Return the (x, y) coordinate for the center point of the cell that contains the specified text.  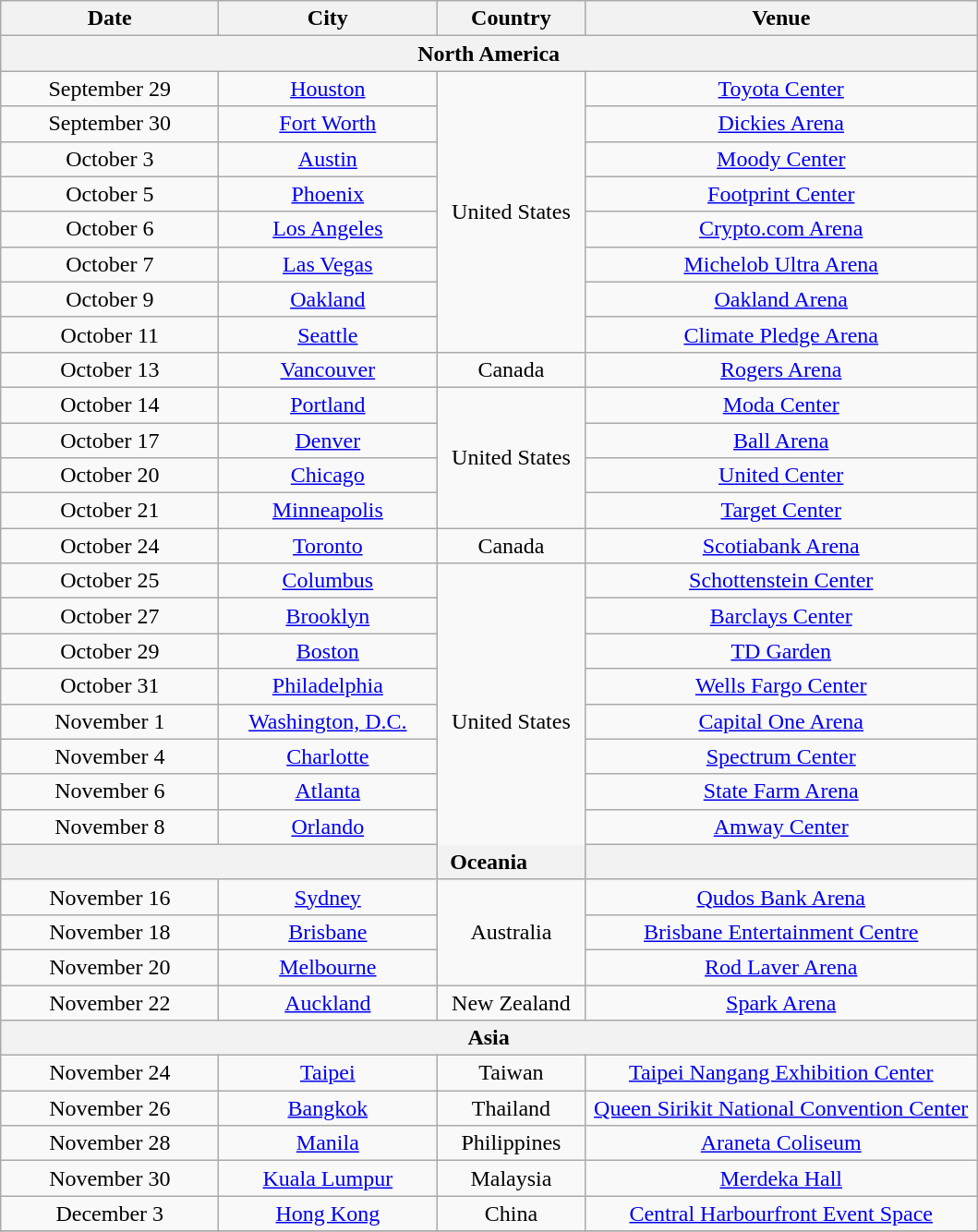
Rod Laver Arena (781, 967)
New Zealand (512, 1002)
November 1 (110, 721)
Crypto.com Arena (781, 229)
Vancouver (328, 369)
Taipei (328, 1073)
Fort Worth (328, 124)
Kuala Lumpur (328, 1178)
Austin (328, 159)
October 27 (110, 616)
Oakland Arena (781, 299)
Columbus (328, 581)
City (328, 18)
State Farm Arena (781, 791)
Moda Center (781, 405)
Denver (328, 441)
Amway Center (781, 827)
Qudos Bank Arena (781, 897)
Melbourne (328, 967)
Araneta Coliseum (781, 1143)
Footprint Center (781, 194)
Barclays Center (781, 616)
Toyota Center (781, 89)
Brisbane Entertainment Centre (781, 932)
Schottenstein Center (781, 581)
October 13 (110, 369)
November 4 (110, 756)
Capital One Arena (781, 721)
Charlotte (328, 756)
Date (110, 18)
October 11 (110, 334)
Asia (489, 1038)
Spectrum Center (781, 756)
November 26 (110, 1108)
October 21 (110, 511)
Bangkok (328, 1108)
October 20 (110, 476)
Scotiabank Arena (781, 546)
Chicago (328, 476)
November 22 (110, 1002)
October 7 (110, 264)
Malaysia (512, 1178)
November 8 (110, 827)
Orlando (328, 827)
Las Vegas (328, 264)
Auckland (328, 1002)
November 6 (110, 791)
October 3 (110, 159)
Minneapolis (328, 511)
Dickies Arena (781, 124)
September 30 (110, 124)
Phoenix (328, 194)
Central Harbourfront Event Space (781, 1214)
Toronto (328, 546)
Spark Arena (781, 1002)
Brisbane (328, 932)
Philippines (512, 1143)
Sydney (328, 897)
Houston (328, 89)
Oceania (489, 862)
October 24 (110, 546)
Target Center (781, 511)
Moody Center (781, 159)
Washington, D.C. (328, 721)
North America (489, 54)
November 20 (110, 967)
Oakland (328, 299)
October 14 (110, 405)
Hong Kong (328, 1214)
Country (512, 18)
October 5 (110, 194)
Venue (781, 18)
Boston (328, 651)
November 16 (110, 897)
Australia (512, 932)
Taiwan (512, 1073)
Portland (328, 405)
November 28 (110, 1143)
Manila (328, 1143)
Michelob Ultra Arena (781, 264)
China (512, 1214)
October 31 (110, 686)
October 6 (110, 229)
Brooklyn (328, 616)
Seattle (328, 334)
October 25 (110, 581)
TD Garden (781, 651)
Thailand (512, 1108)
September 29 (110, 89)
Rogers Arena (781, 369)
Atlanta (328, 791)
October 17 (110, 441)
Wells Fargo Center (781, 686)
Los Angeles (328, 229)
October 29 (110, 651)
Queen Sirikit National Convention Center (781, 1108)
November 30 (110, 1178)
Climate Pledge Arena (781, 334)
December 3 (110, 1214)
October 9 (110, 299)
Ball Arena (781, 441)
Philadelphia (328, 686)
November 18 (110, 932)
November 24 (110, 1073)
Taipei Nangang Exhibition Center (781, 1073)
United Center (781, 476)
Merdeka Hall (781, 1178)
